Determine the [x, y] coordinate at the center of the cell enclosing the given text.  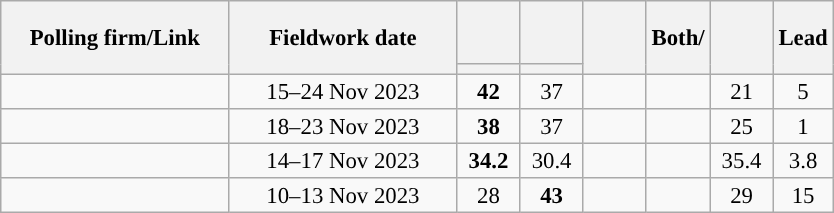
15 [803, 196]
14–17 Nov 2023 [343, 162]
Lead [803, 38]
35.4 [742, 162]
18–23 Nov 2023 [343, 126]
21 [742, 92]
28 [488, 196]
Fieldwork date [343, 38]
5 [803, 92]
38 [488, 126]
15–24 Nov 2023 [343, 92]
Polling firm/Link [115, 38]
43 [552, 196]
Both/ [678, 38]
42 [488, 92]
1 [803, 126]
34.2 [488, 162]
10–13 Nov 2023 [343, 196]
3.8 [803, 162]
30.4 [552, 162]
29 [742, 196]
25 [742, 126]
